Locate the cell with the specified text and output its (x, y) center coordinate. 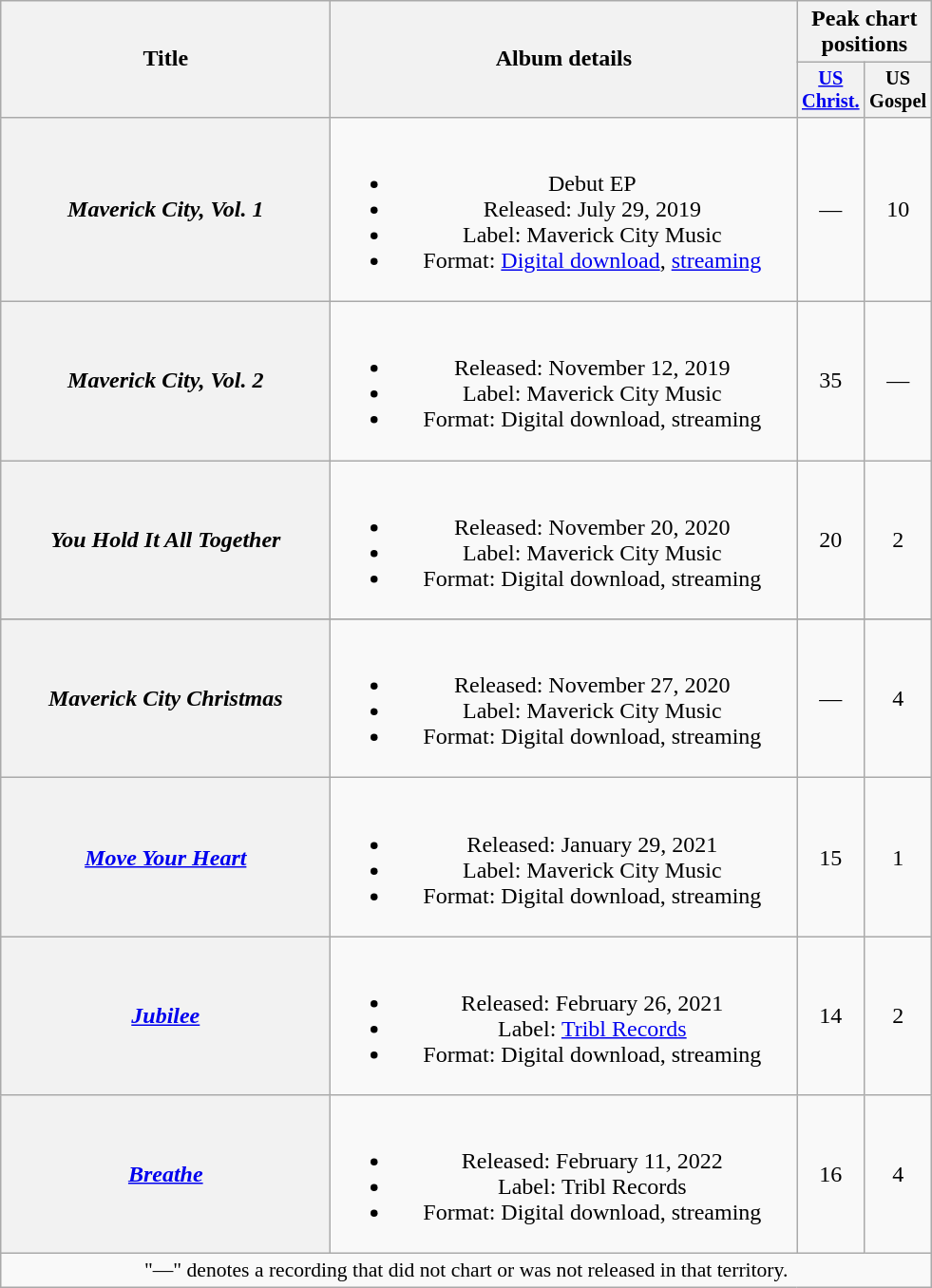
Released: January 29, 2021Label: Maverick City MusicFormat: Digital download, streaming (564, 857)
15 (830, 857)
14 (830, 1016)
Maverick City, Vol. 1 (165, 209)
USGospel (899, 90)
Maverick City, Vol. 2 (165, 382)
USChrist. (830, 90)
1 (899, 857)
You Hold It All Together (165, 540)
Maverick City Christmas (165, 699)
Released: November 20, 2020Label: Maverick City MusicFormat: Digital download, streaming (564, 540)
Peak chart positions (865, 32)
Released: February 11, 2022Label: Tribl RecordsFormat: Digital download, streaming (564, 1174)
Debut EPReleased: July 29, 2019Label: Maverick City MusicFormat: Digital download, streaming (564, 209)
Breathe (165, 1174)
Album details (564, 59)
Released: February 26, 2021Label: Tribl RecordsFormat: Digital download, streaming (564, 1016)
Released: November 12, 2019Label: Maverick City MusicFormat: Digital download, streaming (564, 382)
20 (830, 540)
Released: November 27, 2020Label: Maverick City MusicFormat: Digital download, streaming (564, 699)
Jubilee (165, 1016)
"—" denotes a recording that did not chart or was not released in that territory. (466, 1271)
10 (899, 209)
Title (165, 59)
16 (830, 1174)
35 (830, 382)
Move Your Heart (165, 857)
